Search for the cell housing the specified text and yield its [X, Y] center coordinate. 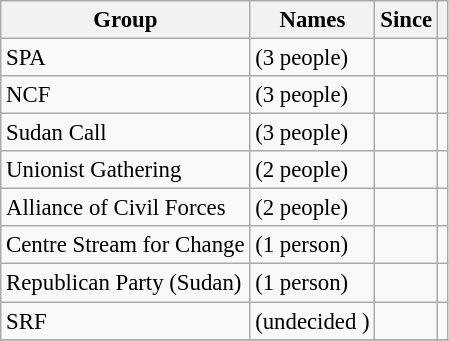
Alliance of Civil Forces [126, 208]
(undecided ) [312, 321]
Unionist Gathering [126, 170]
Republican Party (Sudan) [126, 283]
Sudan Call [126, 133]
Centre Stream for Change [126, 245]
Group [126, 20]
SRF [126, 321]
NCF [126, 95]
Since [406, 20]
Names [312, 20]
SPA [126, 58]
